Search for the cell housing the specified text and yield its (x, y) center coordinate. 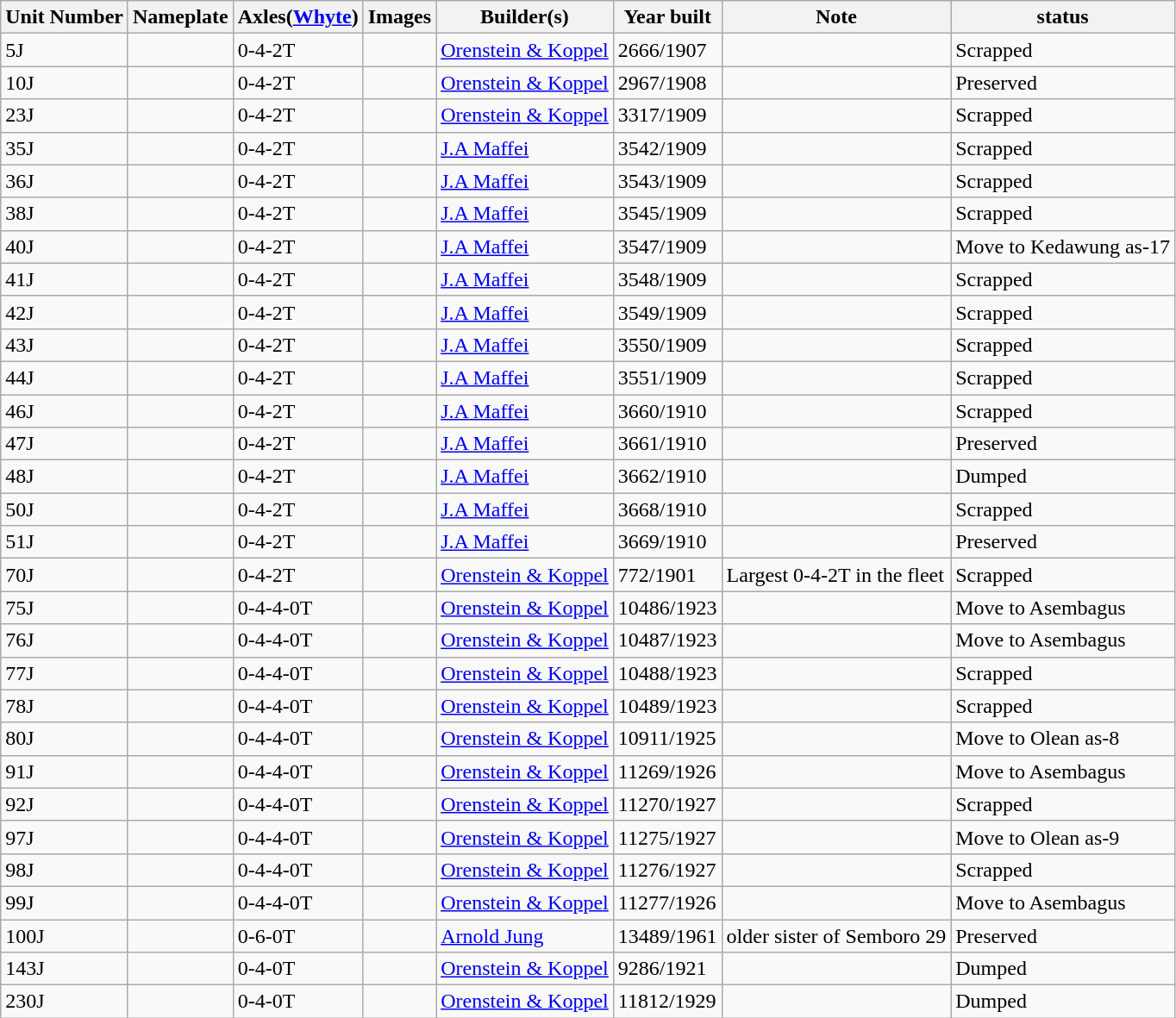
Move to Kedawung as-17 (1063, 247)
3551/1909 (667, 378)
11277/1926 (667, 902)
75J (65, 608)
143J (65, 969)
77J (65, 673)
3542/1909 (667, 148)
10J (65, 83)
3545/1909 (667, 214)
11270/1927 (667, 804)
99J (65, 902)
70J (65, 575)
Builder(s) (525, 17)
0-6-0T (298, 935)
11269/1926 (667, 771)
5J (65, 50)
2967/1908 (667, 83)
Arnold Jung (525, 935)
3668/1910 (667, 509)
80J (65, 739)
51J (65, 542)
41J (65, 279)
772/1901 (667, 575)
3543/1909 (667, 181)
Note (836, 17)
78J (65, 706)
35J (65, 148)
13489/1961 (667, 935)
98J (65, 870)
Move to Olean as-8 (1063, 739)
3550/1909 (667, 345)
Largest 0-4-2T in the fleet (836, 575)
43J (65, 345)
46J (65, 411)
44J (65, 378)
3317/1909 (667, 116)
11276/1927 (667, 870)
91J (65, 771)
36J (65, 181)
Images (399, 17)
10911/1925 (667, 739)
23J (65, 116)
10486/1923 (667, 608)
10489/1923 (667, 706)
48J (65, 477)
3660/1910 (667, 411)
11275/1927 (667, 837)
Year built (667, 17)
40J (65, 247)
Axles(Whyte) (298, 17)
3547/1909 (667, 247)
97J (65, 837)
Move to Olean as-9 (1063, 837)
47J (65, 444)
92J (65, 804)
42J (65, 312)
3661/1910 (667, 444)
Nameplate (180, 17)
status (1063, 17)
Unit Number (65, 17)
3549/1909 (667, 312)
76J (65, 640)
3669/1910 (667, 542)
10487/1923 (667, 640)
older sister of Semboro 29 (836, 935)
10488/1923 (667, 673)
3548/1909 (667, 279)
3662/1910 (667, 477)
230J (65, 1002)
50J (65, 509)
2666/1907 (667, 50)
9286/1921 (667, 969)
11812/1929 (667, 1002)
100J (65, 935)
38J (65, 214)
